Capture the cell that displays the provided text and extract its [X, Y] central coordinate. 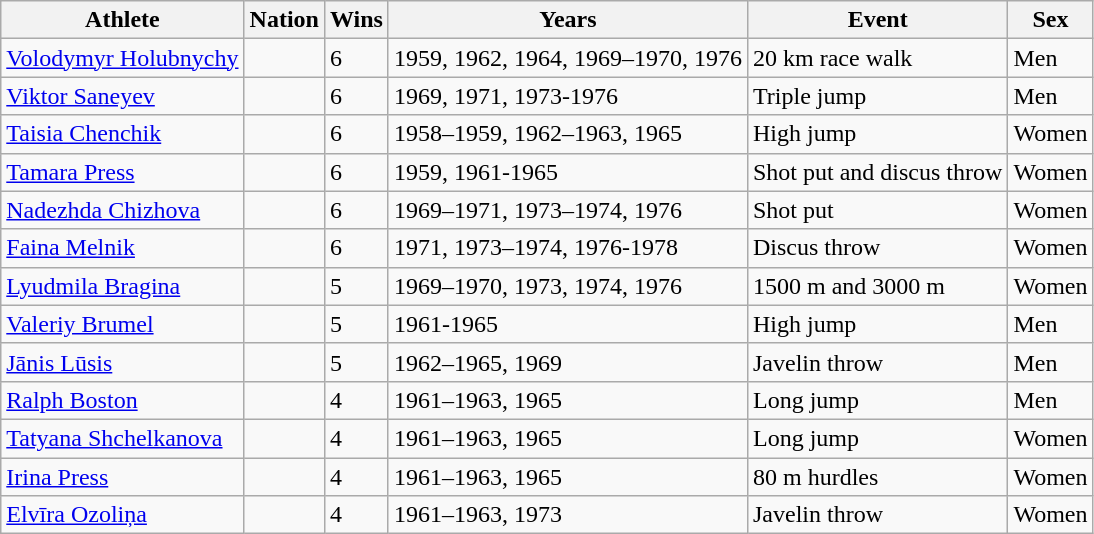
Shot put and discus throw [877, 172]
Discus throw [877, 248]
20 km race walk [877, 58]
1500 m and 3000 m [877, 286]
Valeriy Brumel [122, 324]
Elvīra Ozoliņa [122, 515]
Wins [356, 20]
1959, 1962, 1964, 1969–1970, 1976 [568, 58]
1958–1959, 1962–1963, 1965 [568, 134]
Taisia Chenchik [122, 134]
Faina Melnik [122, 248]
Nation [284, 20]
1959, 1961-1965 [568, 172]
Sex [1050, 20]
Ralph Boston [122, 400]
Years [568, 20]
Irina Press [122, 477]
Jānis Lūsis [122, 362]
Volodymyr Holubnychy [122, 58]
Triple jump [877, 96]
Shot put [877, 210]
Tamara Press [122, 172]
Athlete [122, 20]
Nadezhda Chizhova [122, 210]
80 m hurdles [877, 477]
1969, 1971, 1973-1976 [568, 96]
1969–1971, 1973–1974, 1976 [568, 210]
Viktor Saneyev [122, 96]
Event [877, 20]
1961–1963, 1973 [568, 515]
1962–1965, 1969 [568, 362]
1969–1970, 1973, 1974, 1976 [568, 286]
1971, 1973–1974, 1976-1978 [568, 248]
Tatyana Shchelkanova [122, 438]
1961-1965 [568, 324]
Lyudmila Bragina [122, 286]
